Output the [X, Y] coordinate of the center of the cell containing the given text.  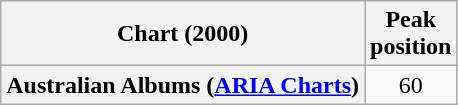
60 [411, 85]
Chart (2000) [183, 34]
Australian Albums (ARIA Charts) [183, 85]
Peakposition [411, 34]
